From the cell containing the given text, extract its center point as [x, y] coordinate. 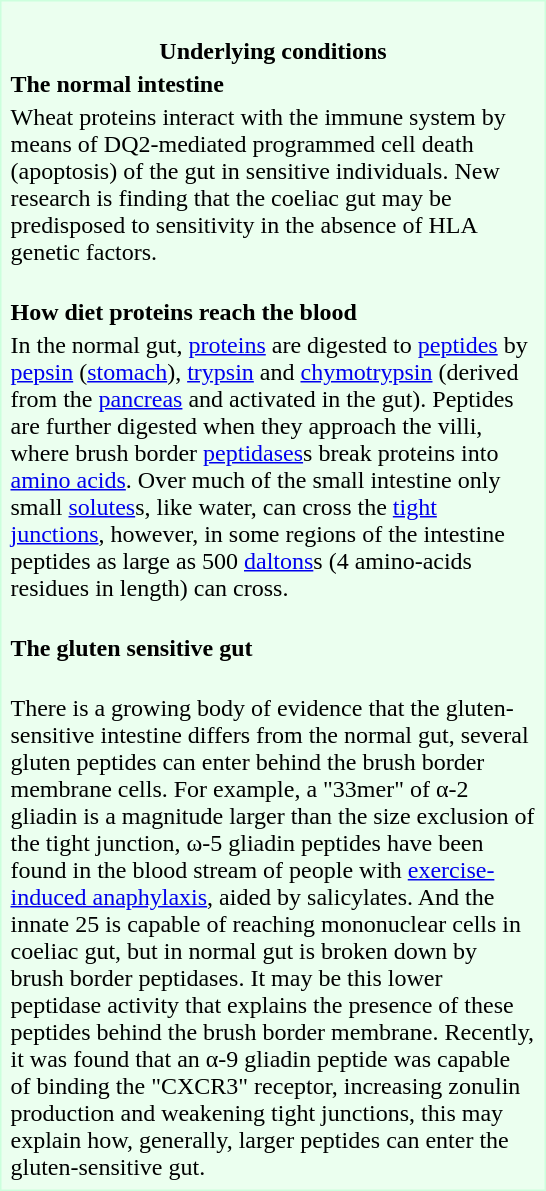
The gluten sensitive gut [273, 648]
The normal intestine [273, 84]
Underlying conditions [273, 51]
How diet proteins reach the blood [273, 312]
